For the text-containing cell, return its midpoint in (X, Y) coordinate format. 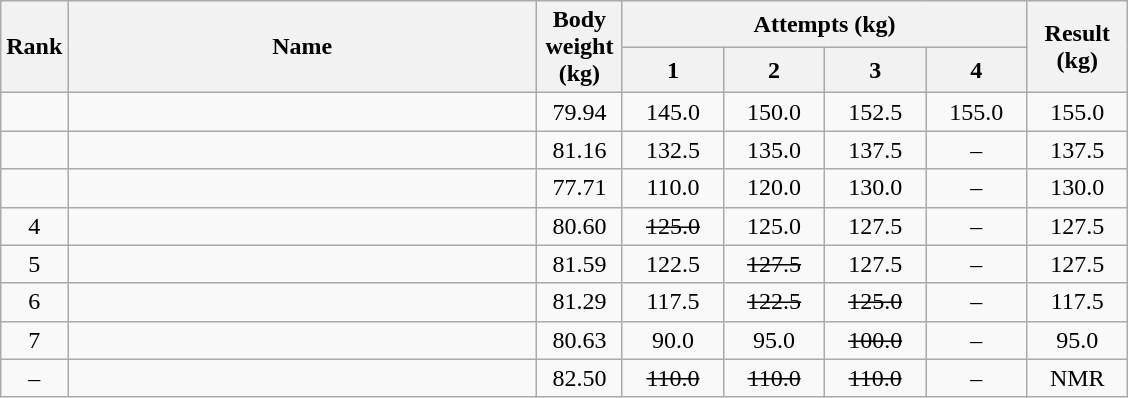
1 (672, 70)
81.29 (579, 302)
5 (34, 264)
Attempts (kg) (824, 24)
77.71 (579, 188)
2 (774, 70)
81.59 (579, 264)
81.16 (579, 150)
Result (kg) (1078, 47)
79.94 (579, 112)
NMR (1078, 378)
Rank (34, 47)
135.0 (774, 150)
Body weight (kg) (579, 47)
100.0 (876, 340)
80.63 (579, 340)
152.5 (876, 112)
90.0 (672, 340)
150.0 (774, 112)
132.5 (672, 150)
120.0 (774, 188)
82.50 (579, 378)
7 (34, 340)
145.0 (672, 112)
80.60 (579, 226)
6 (34, 302)
Name (302, 47)
3 (876, 70)
